Find where the given text appears and provide that cell's center as (X, Y) coordinate. 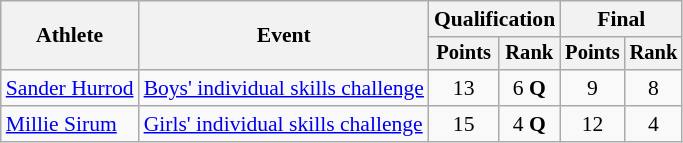
Qualification (494, 19)
12 (592, 124)
9 (592, 88)
Girls' individual skills challenge (284, 124)
4 Q (529, 124)
Final (621, 19)
Sander Hurrod (70, 88)
13 (464, 88)
6 Q (529, 88)
8 (654, 88)
15 (464, 124)
4 (654, 124)
Boys' individual skills challenge (284, 88)
Millie Sirum (70, 124)
Event (284, 36)
Athlete (70, 36)
